Output the (X, Y) coordinate of the center of the cell containing the given text.  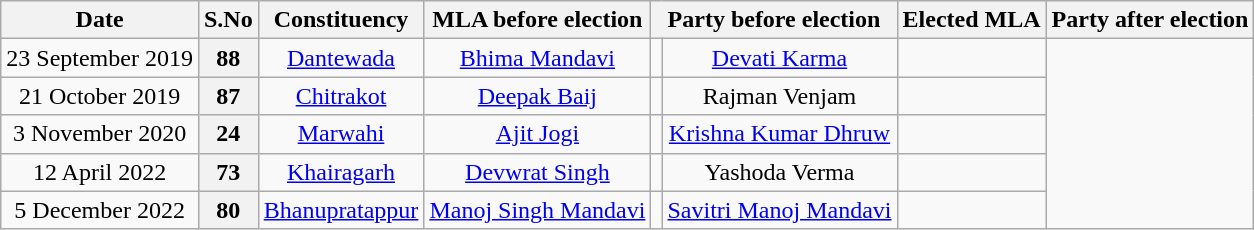
Krishna Kumar Dhruw (780, 134)
MLA before election (538, 20)
23 September 2019 (100, 58)
Date (100, 20)
Chitrakot (341, 96)
Devwrat Singh (538, 172)
5 December 2022 (100, 210)
80 (228, 210)
88 (228, 58)
Deepak Baij (538, 96)
Dantewada (341, 58)
3 November 2020 (100, 134)
Khairagarh (341, 172)
Party before election (774, 20)
Party after election (1150, 20)
Bhima Mandavi (538, 58)
Savitri Manoj Mandavi (780, 210)
S.No (228, 20)
Bhanupratappur (341, 210)
Rajman Venjam (780, 96)
Devati Karma (780, 58)
21 October 2019 (100, 96)
Yashoda Verma (780, 172)
Constituency (341, 20)
87 (228, 96)
73 (228, 172)
Ajit Jogi (538, 134)
12 April 2022 (100, 172)
Manoj Singh Mandavi (538, 210)
24 (228, 134)
Marwahi (341, 134)
Elected MLA (972, 20)
